Return the (x, y) coordinate for the center point of the cell that contains the specified text.  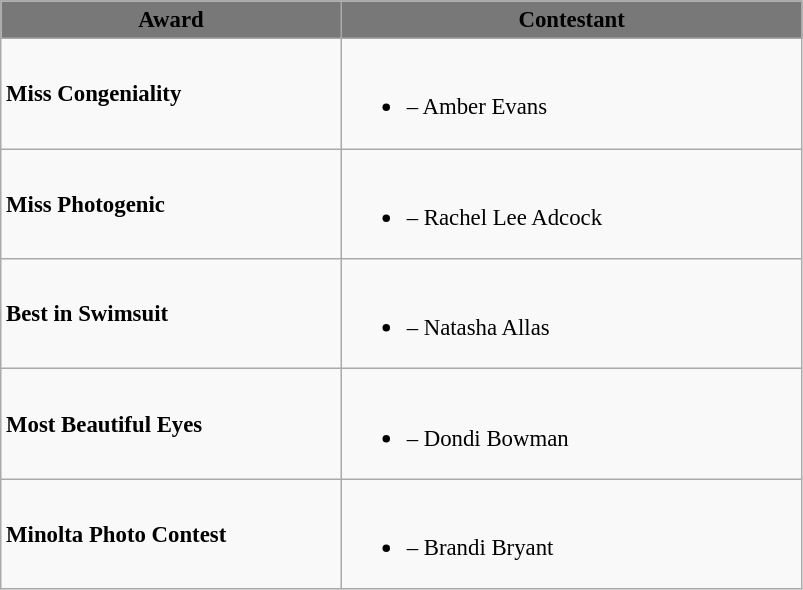
– Dondi Bowman (572, 424)
– Brandi Bryant (572, 534)
Miss Photogenic (172, 204)
– Amber Evans (572, 94)
Best in Swimsuit (172, 314)
Minolta Photo Contest (172, 534)
Miss Congeniality (172, 94)
Contestant (572, 20)
Most Beautiful Eyes (172, 424)
Award (172, 20)
– Natasha Allas (572, 314)
– Rachel Lee Adcock (572, 204)
